Find where the given text appears and provide that cell's center as [x, y] coordinate. 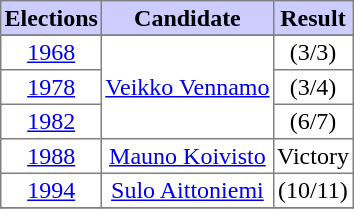
Sulo Aittoniemi [188, 190]
1982 [52, 121]
(10/11) [312, 190]
(3/3) [312, 52]
1988 [52, 156]
Elections [52, 18]
1968 [52, 52]
(3/4) [312, 87]
Veikko Vennamo [188, 87]
Victory [312, 156]
(6/7) [312, 121]
Result [312, 18]
Mauno Koivisto [188, 156]
Candidate [188, 18]
1978 [52, 87]
1994 [52, 190]
